Pinpoint the cell where the given text exists, returning its (x, y) midpoint coordinate. 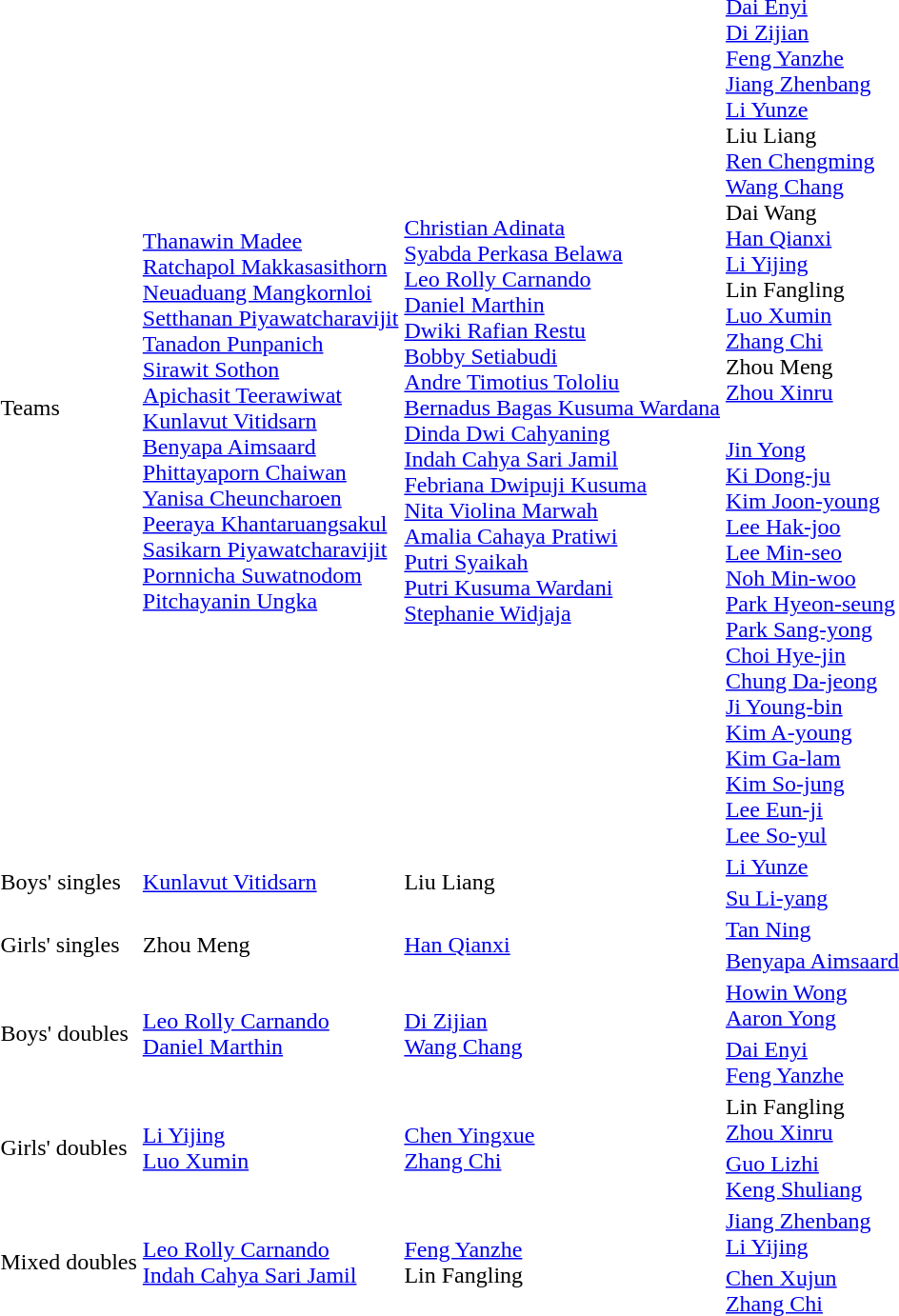
Chen Yingxue Zhang Chi (562, 1148)
Zhou Meng (270, 945)
Li Yijing Luo Xumin (270, 1148)
Leo Rolly Carnando Daniel Marthin (270, 1034)
Han Qianxi (562, 945)
Di Zijian Wang Chang (562, 1034)
Liu Liang (562, 882)
Kunlavut Vitidsarn (270, 882)
